Search for the cell housing the specified text and yield its [X, Y] center coordinate. 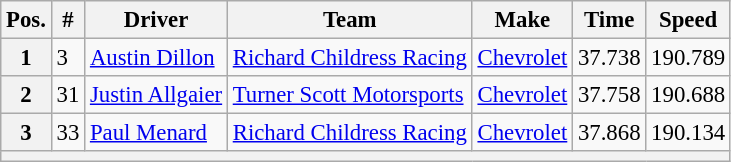
37.738 [610, 58]
Paul Menard [156, 133]
190.688 [688, 95]
Speed [688, 20]
Austin Dillon [156, 58]
Justin Allgaier [156, 95]
Pos. [26, 20]
31 [68, 95]
Driver [156, 20]
Turner Scott Motorsports [350, 95]
# [68, 20]
1 [26, 58]
37.868 [610, 133]
190.789 [688, 58]
190.134 [688, 133]
37.758 [610, 95]
Team [350, 20]
Make [522, 20]
2 [26, 95]
33 [68, 133]
Time [610, 20]
